For the text-containing cell, return its midpoint in [X, Y] coordinate format. 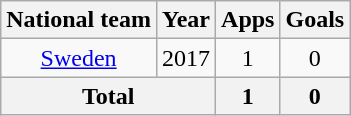
2017 [186, 58]
Year [186, 20]
Total [108, 96]
Goals [315, 20]
Sweden [79, 58]
National team [79, 20]
Apps [248, 20]
